Provide the [X, Y] coordinate of the cell's center where the given text is located.  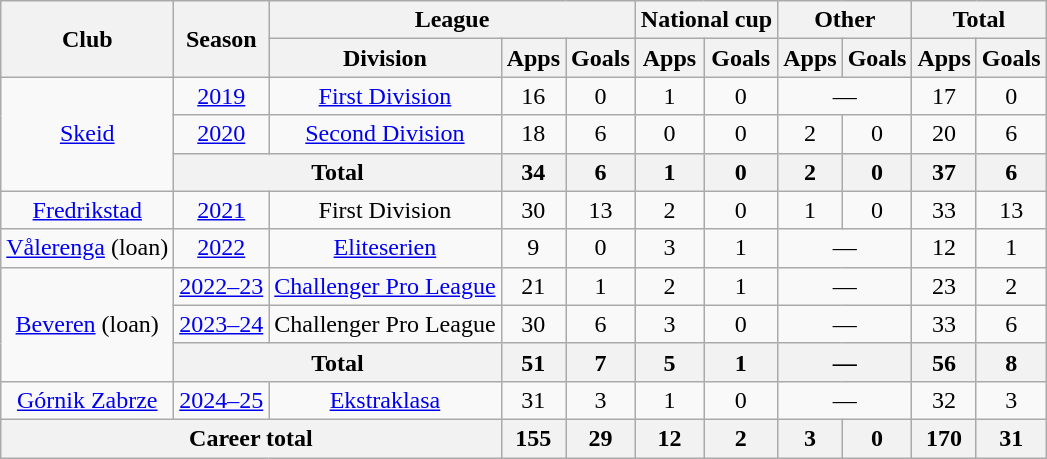
Górnik Zabrze [88, 400]
Beveren (loan) [88, 324]
29 [601, 438]
23 [944, 286]
Career total [251, 438]
9 [533, 248]
2023–24 [222, 324]
37 [944, 172]
21 [533, 286]
34 [533, 172]
155 [533, 438]
51 [533, 362]
32 [944, 400]
18 [533, 134]
Ekstraklasa [385, 400]
7 [601, 362]
Club [88, 39]
2020 [222, 134]
5 [669, 362]
56 [944, 362]
Other [845, 20]
8 [1011, 362]
Season [222, 39]
Division [385, 58]
20 [944, 134]
Second Division [385, 134]
League [452, 20]
National cup [706, 20]
2024–25 [222, 400]
16 [533, 96]
2021 [222, 210]
2019 [222, 96]
Skeid [88, 134]
Fredrikstad [88, 210]
2022 [222, 248]
Eliteserien [385, 248]
170 [944, 438]
2022–23 [222, 286]
17 [944, 96]
Vålerenga (loan) [88, 248]
